Extract the [X, Y] coordinate from the center of the cell holding the provided text.  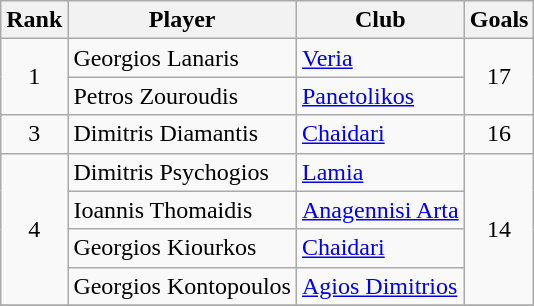
4 [34, 229]
Dimitris Diamantis [182, 134]
14 [499, 229]
Rank [34, 20]
Georgios Lanaris [182, 58]
16 [499, 134]
Agios Dimitrios [380, 286]
Ioannis Thomaidis [182, 210]
Panetolikos [380, 96]
Petros Zouroudis [182, 96]
Georgios Kontopoulos [182, 286]
Anagennisi Arta [380, 210]
3 [34, 134]
Georgios Kiourkos [182, 248]
Veria [380, 58]
Goals [499, 20]
Club [380, 20]
Lamia [380, 172]
17 [499, 77]
Dimitris Psychogios [182, 172]
1 [34, 77]
Player [182, 20]
